Capture the cell that displays the provided text and extract its (X, Y) central coordinate. 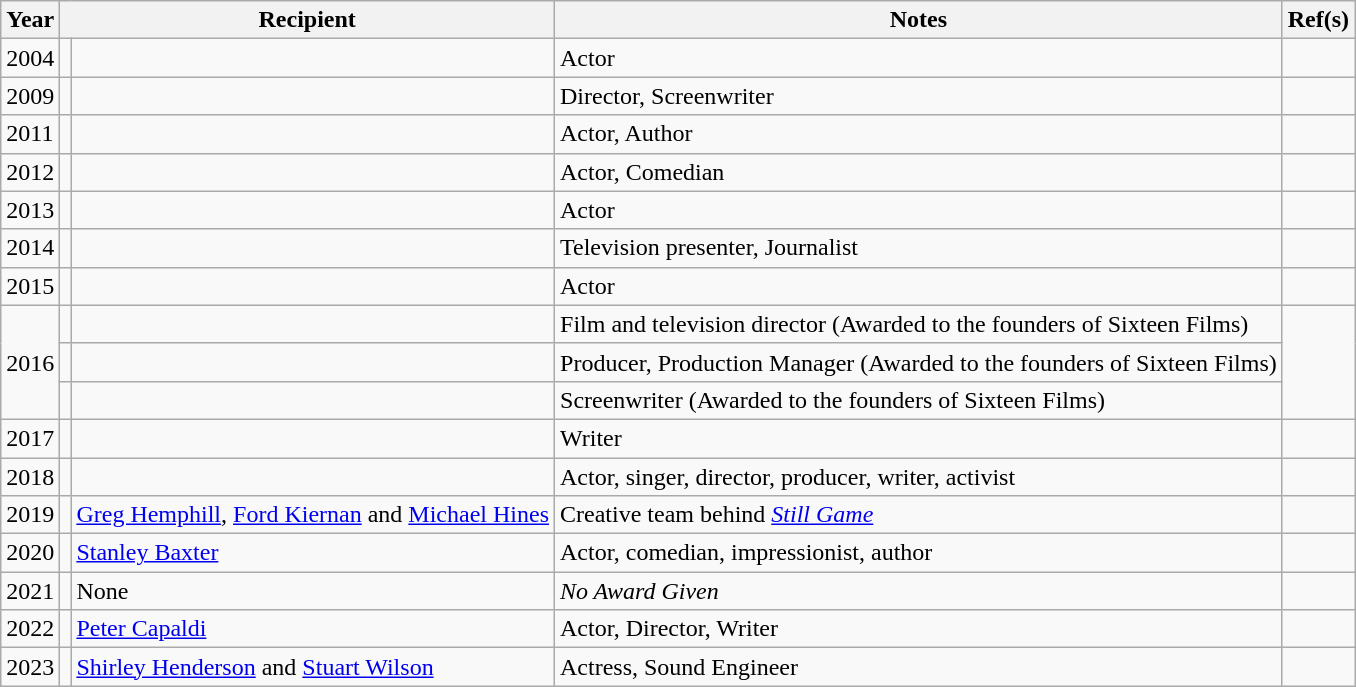
2019 (30, 515)
Director, Screenwriter (919, 96)
None (313, 591)
Notes (919, 20)
Actor, comedian, impressionist, author (919, 553)
2018 (30, 477)
2004 (30, 58)
Actor, Comedian (919, 172)
Greg Hemphill, Ford Kiernan and Michael Hines (313, 515)
Film and television director (Awarded to the founders of Sixteen Films) (919, 324)
Actor, singer, director, producer, writer, activist (919, 477)
Screenwriter (Awarded to the founders of Sixteen Films) (919, 400)
Year (30, 20)
2016 (30, 362)
Creative team behind Still Game (919, 515)
2011 (30, 134)
Actress, Sound Engineer (919, 667)
Ref(s) (1318, 20)
Peter Capaldi (313, 629)
Writer (919, 438)
2023 (30, 667)
Television presenter, Journalist (919, 248)
Actor, Author (919, 134)
Shirley Henderson and Stuart Wilson (313, 667)
Producer, Production Manager (Awarded to the founders of Sixteen Films) (919, 362)
Actor, Director, Writer (919, 629)
2022 (30, 629)
No Award Given (919, 591)
Recipient (308, 20)
2017 (30, 438)
2013 (30, 210)
2012 (30, 172)
2014 (30, 248)
Stanley Baxter (313, 553)
2015 (30, 286)
2021 (30, 591)
2009 (30, 96)
2020 (30, 553)
